Extract the [x, y] coordinate from the center of the cell holding the provided text.  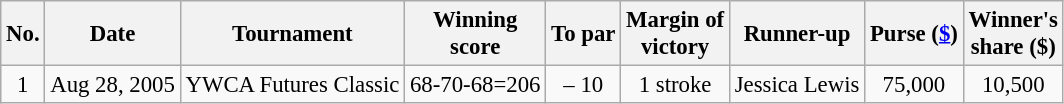
– 10 [584, 85]
75,000 [914, 85]
Winningscore [476, 34]
Purse ($) [914, 34]
To par [584, 34]
YWCA Futures Classic [292, 85]
68-70-68=206 [476, 85]
Margin ofvictory [676, 34]
10,500 [1013, 85]
1 stroke [676, 85]
Runner-up [796, 34]
1 [23, 85]
Jessica Lewis [796, 85]
Tournament [292, 34]
No. [23, 34]
Aug 28, 2005 [112, 85]
Winner'sshare ($) [1013, 34]
Date [112, 34]
